Return the [X, Y] coordinate for the center point of the cell that contains the specified text.  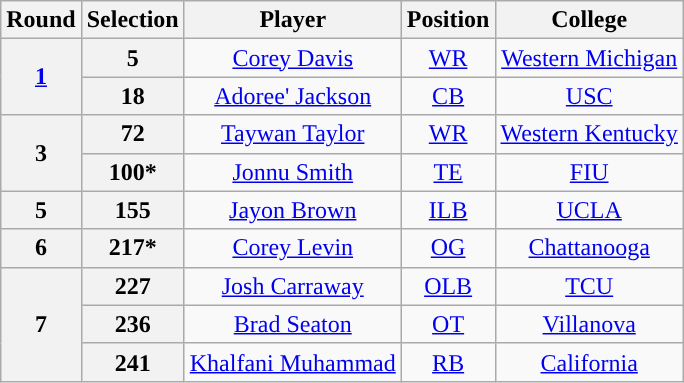
155 [132, 210]
6 [41, 248]
Taywan Taylor [292, 134]
Adoree' Jackson [292, 96]
Josh Carraway [292, 286]
241 [132, 362]
TCU [589, 286]
RB [448, 362]
18 [132, 96]
72 [132, 134]
Khalfani Muhammad [292, 362]
Selection [132, 20]
Corey Davis [292, 58]
Jayon Brown [292, 210]
227 [132, 286]
7 [41, 324]
ILB [448, 210]
217* [132, 248]
Villanova [589, 324]
TE [448, 172]
100* [132, 172]
FIU [589, 172]
Round [41, 20]
Western Kentucky [589, 134]
Chattanooga [589, 248]
1 [41, 77]
Player [292, 20]
Western Michigan [589, 58]
OLB [448, 286]
OG [448, 248]
Corey Levin [292, 248]
California [589, 362]
Brad Seaton [292, 324]
OT [448, 324]
Position [448, 20]
236 [132, 324]
USC [589, 96]
3 [41, 153]
UCLA [589, 210]
CB [448, 96]
Jonnu Smith [292, 172]
College [589, 20]
